Locate the cell with the specified text and output its [X, Y] center coordinate. 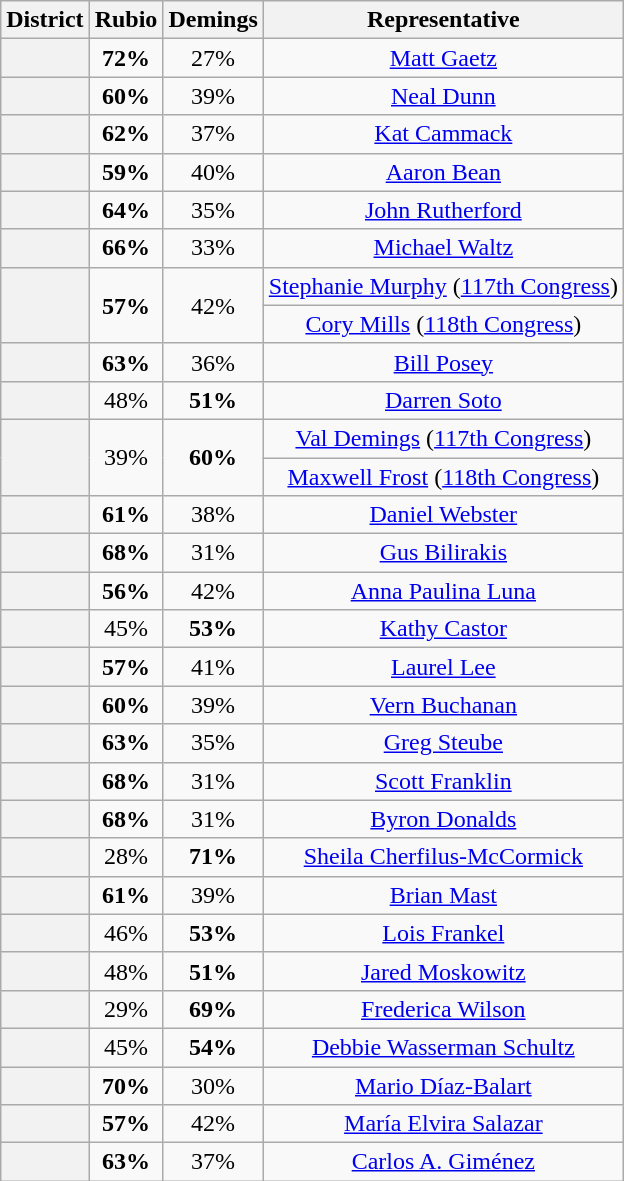
36% [213, 362]
Gus Bilirakis [443, 553]
41% [213, 667]
Neal Dunn [443, 96]
Laurel Lee [443, 667]
27% [213, 58]
38% [213, 515]
70% [126, 1085]
71% [213, 857]
72% [126, 58]
Cory Mills (118th Congress) [443, 324]
Anna Paulina Luna [443, 591]
64% [126, 210]
69% [213, 1009]
Debbie Wasserman Schultz [443, 1047]
María Elvira Salazar [443, 1124]
56% [126, 591]
Representative [443, 20]
Sheila Cherfilus-McCormick [443, 857]
Mario Díaz-Balart [443, 1085]
John Rutherford [443, 210]
33% [213, 248]
Darren Soto [443, 400]
Carlos A. Giménez [443, 1162]
Greg Steube [443, 743]
Demings [213, 20]
Michael Waltz [443, 248]
Kat Cammack [443, 134]
66% [126, 248]
Vern Buchanan [443, 705]
46% [126, 933]
54% [213, 1047]
Aaron Bean [443, 172]
30% [213, 1085]
Frederica Wilson [443, 1009]
Bill Posey [443, 362]
Scott Franklin [443, 781]
Daniel Webster [443, 515]
Jared Moskowitz [443, 971]
40% [213, 172]
Kathy Castor [443, 629]
Brian Mast [443, 895]
District [45, 20]
Maxwell Frost (118th Congress) [443, 477]
Lois Frankel [443, 933]
Rubio [126, 20]
Byron Donalds [443, 819]
62% [126, 134]
28% [126, 857]
29% [126, 1009]
Val Demings (117th Congress) [443, 438]
Stephanie Murphy (117th Congress) [443, 286]
59% [126, 172]
Matt Gaetz [443, 58]
